Determine the (X, Y) coordinate at the center of the cell enclosing the given text.  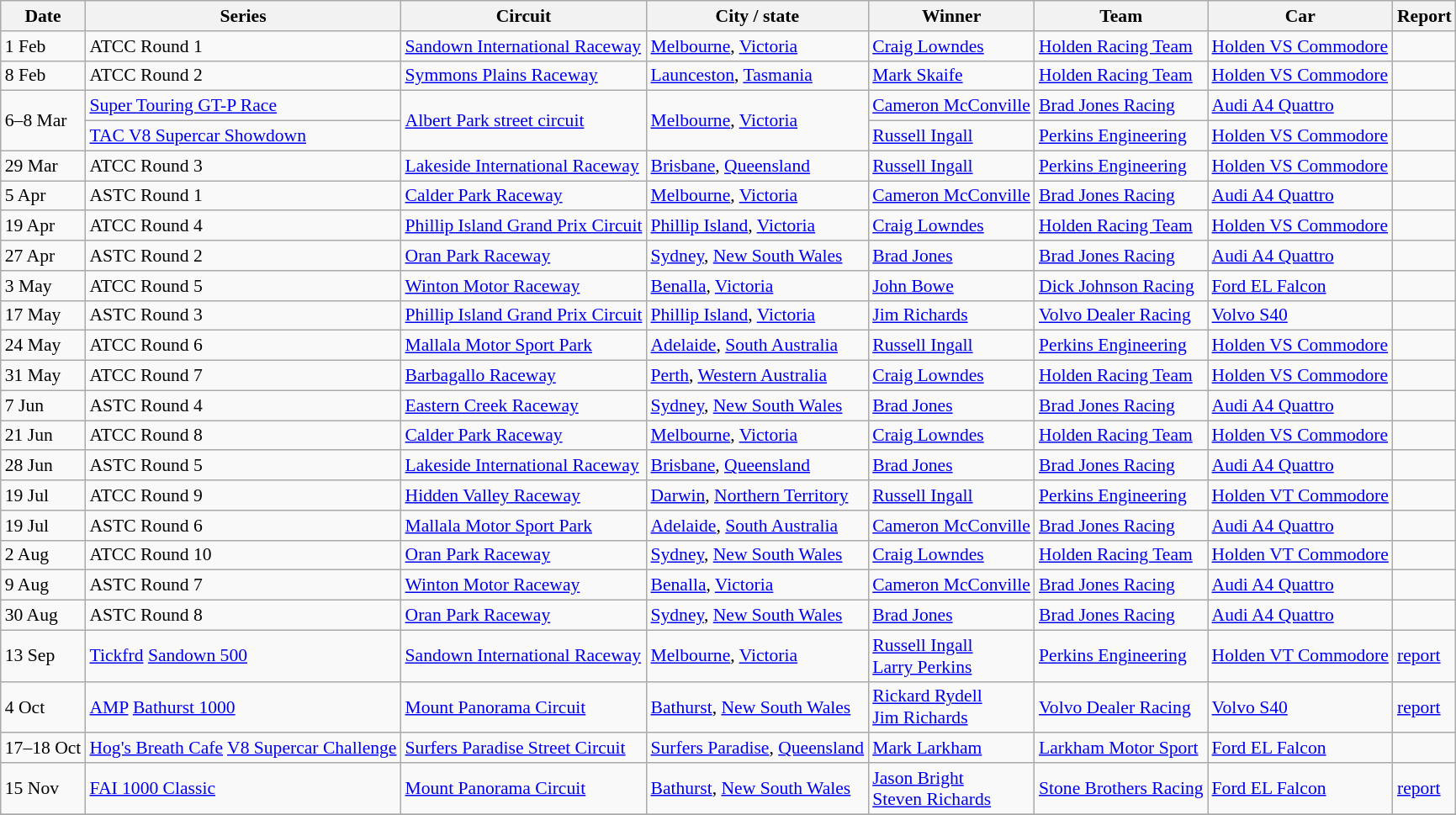
17 May (44, 315)
9 Aug (44, 585)
ATCC Round 1 (242, 46)
ATCC Round 10 (242, 555)
Circuit (524, 16)
City / state (757, 16)
Albert Park street circuit (524, 121)
31 May (44, 376)
ASTC Round 8 (242, 616)
Russell IngallLarry Perkins (951, 656)
TAC V8 Supercar Showdown (242, 136)
ASTC Round 2 (242, 256)
Jason BrightSteven Richards (951, 789)
8 Feb (44, 76)
24 May (44, 346)
ASTC Round 1 (242, 196)
7 Jun (44, 405)
ASTC Round 4 (242, 405)
ATCC Round 6 (242, 346)
Launceston, Tasmania (757, 76)
Rickard RydellJim Richards (951, 707)
ATCC Round 9 (242, 495)
Car (1300, 16)
ASTC Round 3 (242, 315)
13 Sep (44, 656)
1 Feb (44, 46)
Larkham Motor Sport (1121, 749)
Hog's Breath Cafe V8 Supercar Challenge (242, 749)
4 Oct (44, 707)
30 Aug (44, 616)
John Bowe (951, 286)
6–8 Mar (44, 121)
ATCC Round 4 (242, 226)
Dick Johnson Racing (1121, 286)
ASTC Round 7 (242, 585)
Report (1425, 16)
19 Apr (44, 226)
ATCC Round 2 (242, 76)
AMP Bathurst 1000 (242, 707)
Stone Brothers Racing (1121, 789)
Surfers Paradise Street Circuit (524, 749)
3 May (44, 286)
ASTC Round 5 (242, 466)
28 Jun (44, 466)
Tickfrd Sandown 500 (242, 656)
27 Apr (44, 256)
ATCC Round 8 (242, 436)
Darwin, Northern Territory (757, 495)
Winner (951, 16)
ATCC Round 3 (242, 166)
Hidden Valley Raceway (524, 495)
Jim Richards (951, 315)
FAI 1000 Classic (242, 789)
Team (1121, 16)
Super Touring GT-P Race (242, 106)
Date (44, 16)
ASTC Round 6 (242, 526)
Series (242, 16)
15 Nov (44, 789)
5 Apr (44, 196)
29 Mar (44, 166)
21 Jun (44, 436)
Mark Larkham (951, 749)
ATCC Round 5 (242, 286)
Mark Skaife (951, 76)
Symmons Plains Raceway (524, 76)
Surfers Paradise, Queensland (757, 749)
ATCC Round 7 (242, 376)
Barbagallo Raceway (524, 376)
Eastern Creek Raceway (524, 405)
2 Aug (44, 555)
17–18 Oct (44, 749)
Perth, Western Australia (757, 376)
